For the text-containing cell, return its midpoint in [X, Y] coordinate format. 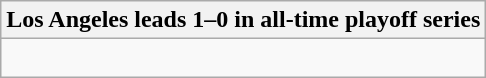
Los Angeles leads 1–0 in all-time playoff series [244, 20]
